Scan for the cell matching the given text and deliver its [x, y] coordinate at center. 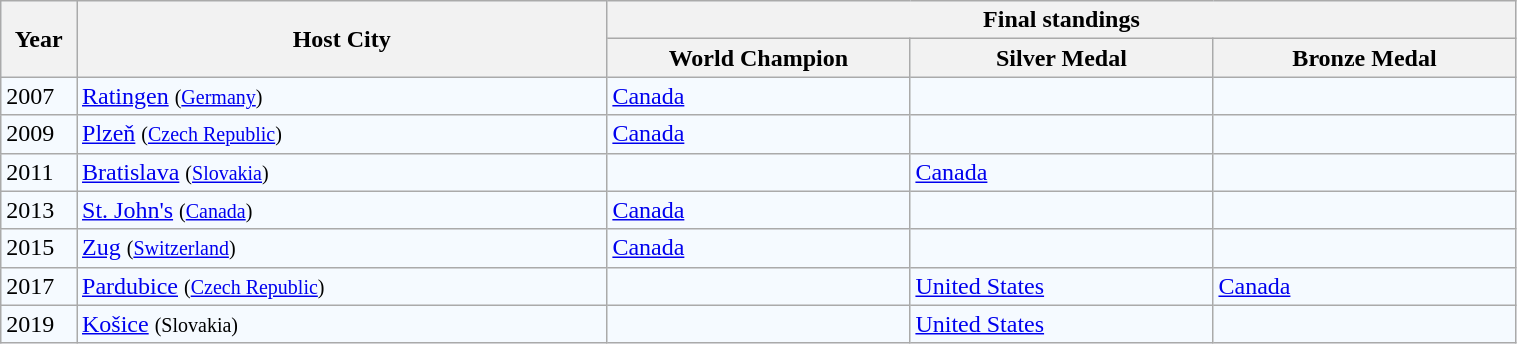
2009 [39, 134]
Plzeň (Czech Republic) [341, 134]
2019 [39, 324]
Ratingen (Germany) [341, 96]
2015 [39, 248]
Zug (Switzerland) [341, 248]
World Champion [758, 58]
Pardubice (Czech Republic) [341, 286]
2013 [39, 210]
St. John's (Canada) [341, 210]
Bratislava (Slovakia) [341, 172]
Silver Medal [1062, 58]
Košice (Slovakia) [341, 324]
Final standings [1062, 20]
2017 [39, 286]
2011 [39, 172]
2007 [39, 96]
Bronze Medal [1364, 58]
Host City [341, 39]
Year [39, 39]
